Search for the cell housing the specified text and yield its (x, y) center coordinate. 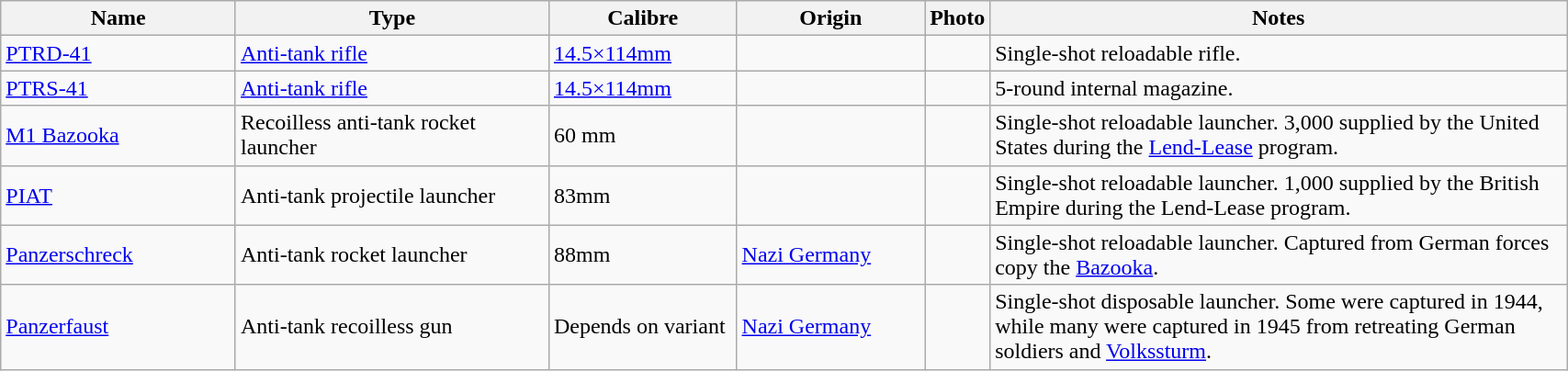
Anti-tank rocket launcher (391, 255)
Depends on variant (643, 327)
Panzerfaust (118, 327)
Single-shot disposable launcher. Some were captured in 1944, while many were captured in 1945 from retreating German soldiers and Volkssturm. (1279, 327)
60 mm (643, 136)
PTRD-41 (118, 53)
Name (118, 18)
Photo (957, 18)
M1 Bazooka (118, 136)
PIAT (118, 195)
Calibre (643, 18)
Anti-tank projectile launcher (391, 195)
PTRS-41 (118, 88)
Origin (830, 18)
Anti-tank recoilless gun (391, 327)
Notes (1279, 18)
88mm (643, 255)
Panzerschreck (118, 255)
Single-shot reloadable launcher. 3,000 supplied by the United States during the Lend-Lease program. (1279, 136)
5-round internal magazine. (1279, 88)
Single-shot reloadable launcher. Captured from German forces copy the Bazooka. (1279, 255)
Single-shot reloadable launcher. 1,000 supplied by the British Empire during the Lend-Lease program. (1279, 195)
83mm (643, 195)
Single-shot reloadable rifle. (1279, 53)
Recoilless anti-tank rocket launcher (391, 136)
Type (391, 18)
